Pinpoint the cell where the given text exists, returning its [X, Y] midpoint coordinate. 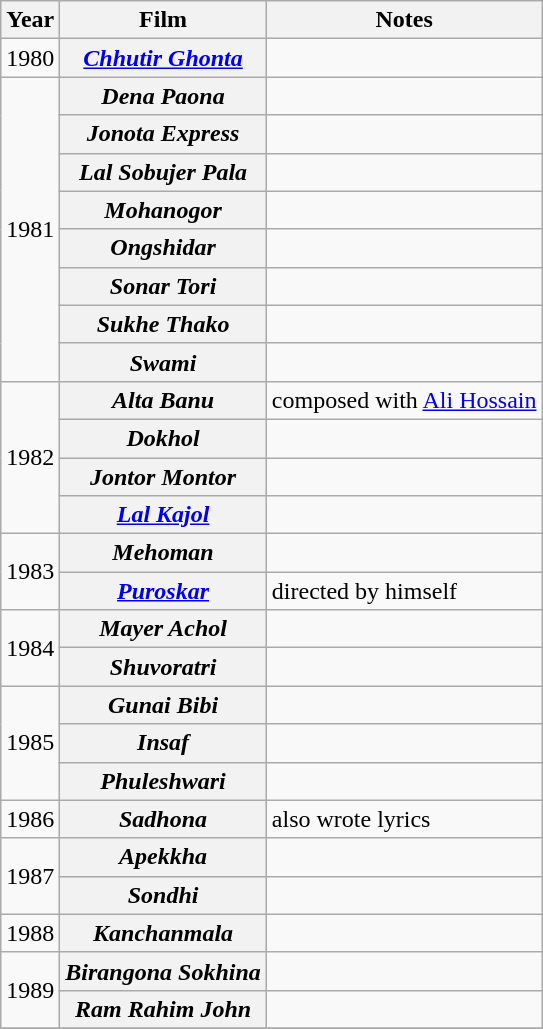
1985 [30, 743]
Birangona Sokhina [163, 971]
Puroskar [163, 591]
directed by himself [404, 591]
Sondhi [163, 895]
Year [30, 20]
Notes [404, 20]
1980 [30, 58]
Sukhe Thako [163, 324]
Lal Sobujer Pala [163, 172]
Phuleshwari [163, 781]
1986 [30, 819]
Swami [163, 362]
Chhutir Ghonta [163, 58]
1988 [30, 933]
Kanchanmala [163, 933]
Dena Paona [163, 96]
Sonar Tori [163, 286]
Film [163, 20]
1982 [30, 457]
Mehoman [163, 553]
also wrote lyrics [404, 819]
1983 [30, 572]
Ongshidar [163, 248]
Dokhol [163, 438]
Apekkha [163, 857]
Alta Banu [163, 400]
Sadhona [163, 819]
Jontor Montor [163, 477]
Jonota Express [163, 134]
Insaf [163, 743]
1984 [30, 648]
1987 [30, 876]
Mohanogor [163, 210]
Mayer Achol [163, 629]
1989 [30, 990]
Gunai Bibi [163, 705]
Lal Kajol [163, 515]
Ram Rahim John [163, 1009]
composed with Ali Hossain [404, 400]
1981 [30, 229]
Shuvoratri [163, 667]
